Extract the (x, y) coordinate from the center of the cell holding the provided text.  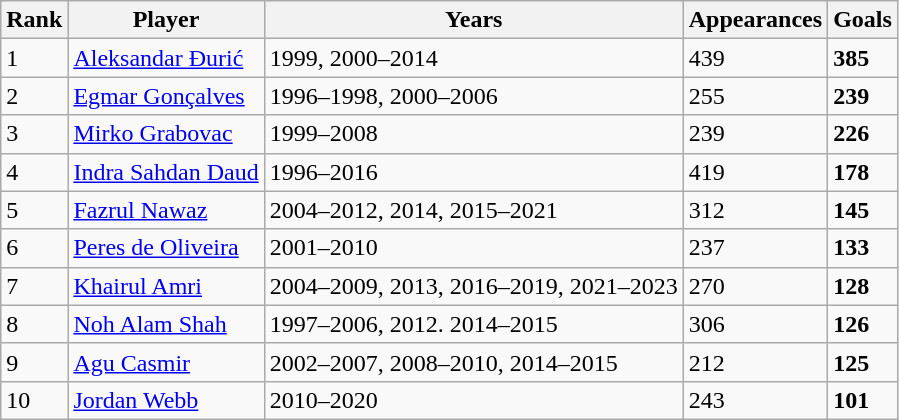
226 (863, 134)
Khairul Amri (166, 286)
Appearances (755, 20)
237 (755, 248)
1996–1998, 2000–2006 (474, 96)
178 (863, 172)
243 (755, 400)
1996–2016 (474, 172)
4 (34, 172)
1 (34, 58)
312 (755, 210)
Egmar Gonçalves (166, 96)
212 (755, 362)
10 (34, 400)
8 (34, 324)
6 (34, 248)
439 (755, 58)
270 (755, 286)
2002–2007, 2008–2010, 2014–2015 (474, 362)
Player (166, 20)
2010–2020 (474, 400)
1999–2008 (474, 134)
Jordan Webb (166, 400)
Noh Alam Shah (166, 324)
Aleksandar Đurić (166, 58)
101 (863, 400)
7 (34, 286)
Rank (34, 20)
419 (755, 172)
126 (863, 324)
128 (863, 286)
255 (755, 96)
306 (755, 324)
2 (34, 96)
5 (34, 210)
Peres de Oliveira (166, 248)
Goals (863, 20)
2001–2010 (474, 248)
Years (474, 20)
9 (34, 362)
385 (863, 58)
Indra Sahdan Daud (166, 172)
133 (863, 248)
Agu Casmir (166, 362)
2004–2012, 2014, 2015–2021 (474, 210)
Mirko Grabovac (166, 134)
125 (863, 362)
145 (863, 210)
2004–2009, 2013, 2016–2019, 2021–2023 (474, 286)
1997–2006, 2012. 2014–2015 (474, 324)
3 (34, 134)
Fazrul Nawaz (166, 210)
1999, 2000–2014 (474, 58)
